Return [X, Y] of the center of cell containing provided text 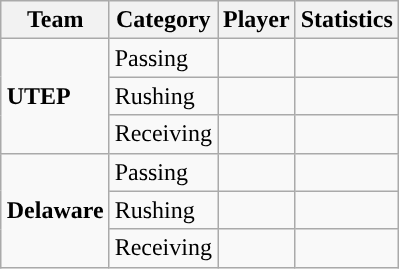
Category [163, 20]
Delaware [55, 210]
Statistics [346, 20]
UTEP [55, 96]
Team [55, 20]
Player [257, 20]
